Capture the cell that displays the provided text and extract its (X, Y) central coordinate. 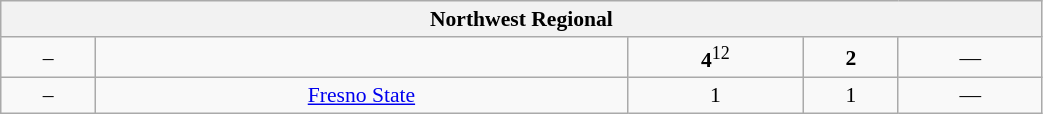
Fresno State (362, 96)
Northwest Regional (522, 19)
2 (852, 58)
412 (715, 58)
